Return the [X, Y] coordinate for the center point of the cell that contains the specified text.  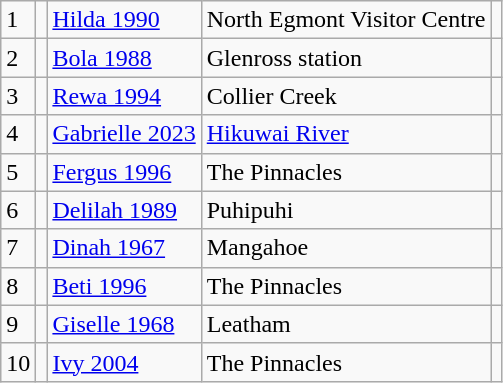
10 [18, 362]
Ivy 2004 [124, 362]
Glenross station [346, 58]
Rewa 1994 [124, 96]
Hikuwai River [346, 134]
Collier Creek [346, 96]
Hilda 1990 [124, 20]
5 [18, 172]
Giselle 1968 [124, 324]
4 [18, 134]
Leatham [346, 324]
Beti 1996 [124, 286]
6 [18, 210]
3 [18, 96]
Bola 1988 [124, 58]
Mangahoe [346, 248]
9 [18, 324]
Puhipuhi [346, 210]
8 [18, 286]
Gabrielle 2023 [124, 134]
North Egmont Visitor Centre [346, 20]
7 [18, 248]
Fergus 1996 [124, 172]
Dinah 1967 [124, 248]
2 [18, 58]
1 [18, 20]
Delilah 1989 [124, 210]
